Return [X, Y] of the center of cell containing provided text 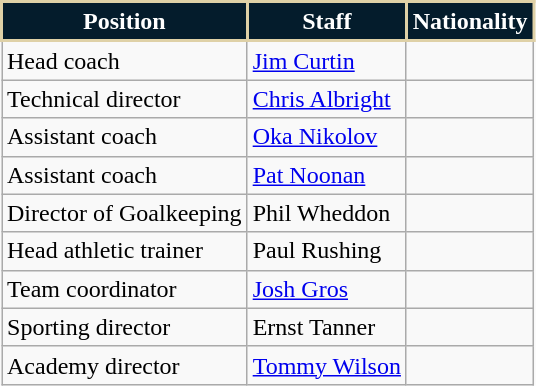
Oka Nikolov [326, 137]
Phil Wheddon [326, 213]
Technical director [125, 99]
Paul Rushing [326, 251]
Director of Goalkeeping [125, 213]
Ernst Tanner [326, 327]
Josh Gros [326, 289]
Pat Noonan [326, 175]
Position [125, 22]
Team coordinator [125, 289]
Head coach [125, 60]
Tommy Wilson [326, 365]
Nationality [470, 22]
Jim Curtin [326, 60]
Staff [326, 22]
Sporting director [125, 327]
Chris Albright [326, 99]
Academy director [125, 365]
Head athletic trainer [125, 251]
